Search for the cell housing the specified text and yield its (X, Y) center coordinate. 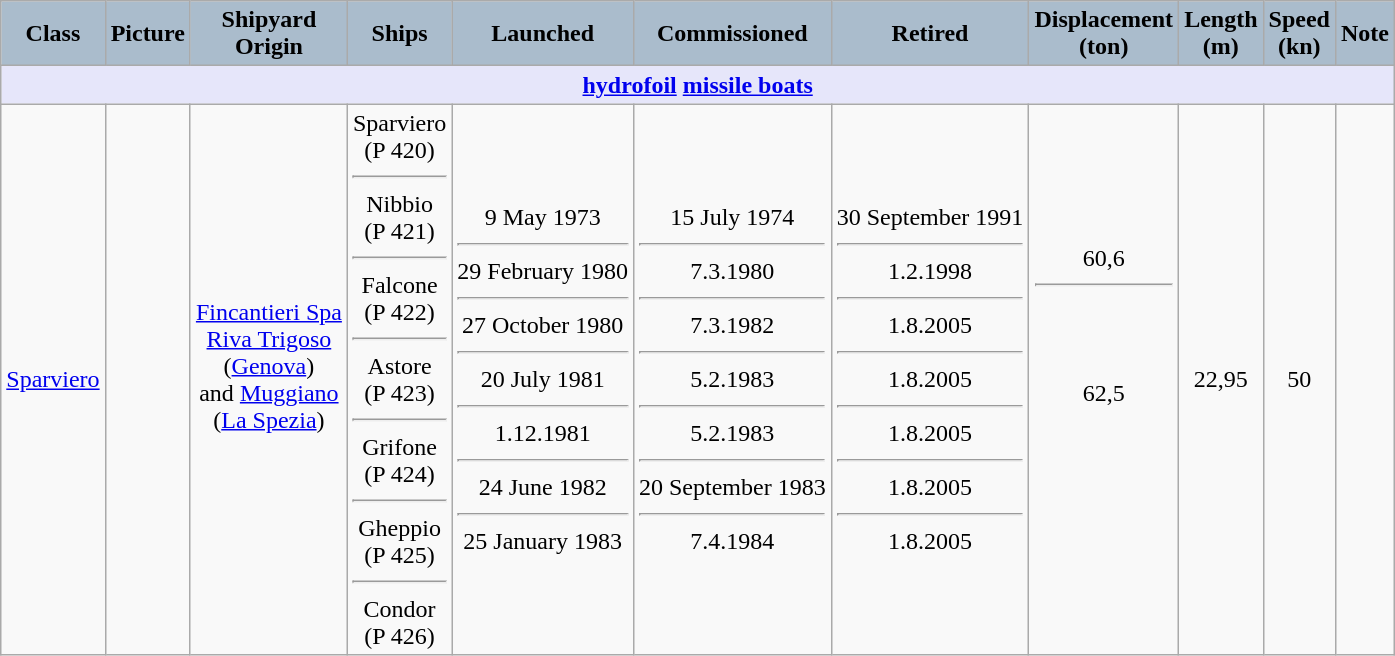
hydrofoil missile boats (698, 85)
50 (1299, 380)
Ships (399, 34)
60,662,5 (1104, 380)
Class (53, 34)
Displacement(ton) (1104, 34)
30 September 19911.2.19981.8.20051.8.20051.8.20051.8.20051.8.2005 (930, 380)
9 May 197329 February 198027 October 198020 July 19811.12.198124 June 198225 January 1983 (543, 380)
ShipyardOrigin (268, 34)
Launched (543, 34)
Picture (148, 34)
22,95 (1221, 380)
Note (1364, 34)
Fincantieri SpaRiva Trigoso(Genova)and Muggiano(La Spezia) (268, 380)
Retired (930, 34)
Speed(kn) (1299, 34)
Sparviero(P 420) Nibbio(P 421) Falcone(P 422) Astore(P 423)Grifone(P 424)Gheppio(P 425) Condor(P 426) (399, 380)
Commissioned (732, 34)
Sparviero (53, 380)
Length(m) (1221, 34)
15 July 19747.3.19807.3.19825.2.19835.2.198320 September 19837.4.1984 (732, 380)
